Search for the cell housing the specified text and yield its [x, y] center coordinate. 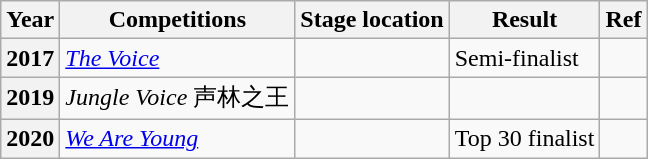
Jungle Voice 声林之王 [178, 98]
Competitions [178, 20]
Ref [624, 20]
We Are Young [178, 138]
2017 [30, 58]
Top 30 finalist [524, 138]
Stage location [372, 20]
2019 [30, 98]
2020 [30, 138]
Year [30, 20]
Result [524, 20]
The Voice [178, 58]
Semi-finalist [524, 58]
